Extract the [x, y] coordinate from the center of the cell holding the provided text.  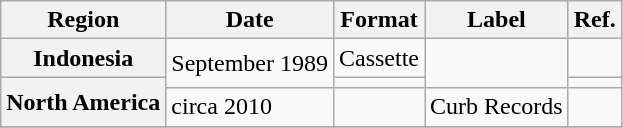
Date [250, 20]
Format [378, 20]
Region [84, 20]
Cassette [378, 58]
Ref. [594, 20]
Curb Records [497, 107]
North America [84, 102]
September 1989 [250, 64]
circa 2010 [250, 107]
Indonesia [84, 58]
Label [497, 20]
